Extract the [X, Y] coordinate from the center of the cell holding the provided text.  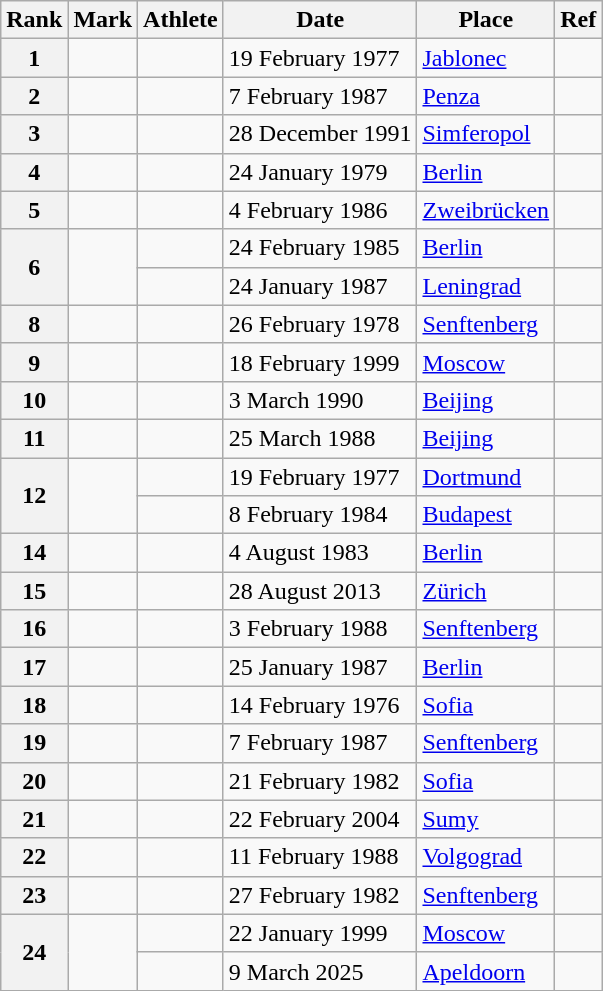
Jablonec [486, 58]
4 August 1983 [320, 553]
25 March 1988 [320, 438]
2 [34, 96]
19 [34, 743]
15 [34, 591]
Leningrad [486, 286]
10 [34, 400]
28 December 1991 [320, 134]
20 [34, 781]
9 [34, 362]
3 February 1988 [320, 629]
4 [34, 172]
11 February 1988 [320, 857]
24 January 1987 [320, 286]
28 August 2013 [320, 591]
3 [34, 134]
27 February 1982 [320, 895]
Date [320, 20]
11 [34, 438]
24 January 1979 [320, 172]
Athlete [181, 20]
Ref [578, 20]
26 February 1978 [320, 324]
24 [34, 952]
Penza [486, 96]
4 February 1986 [320, 210]
14 February 1976 [320, 705]
Zweibrücken [486, 210]
16 [34, 629]
24 February 1985 [320, 248]
8 February 1984 [320, 515]
12 [34, 496]
6 [34, 267]
17 [34, 667]
23 [34, 895]
14 [34, 553]
8 [34, 324]
25 January 1987 [320, 667]
22 [34, 857]
21 February 1982 [320, 781]
21 [34, 819]
Simferopol [486, 134]
9 March 2025 [320, 971]
Dortmund [486, 477]
18 [34, 705]
22 January 1999 [320, 933]
Rank [34, 20]
1 [34, 58]
Apeldoorn [486, 971]
18 February 1999 [320, 362]
Sumy [486, 819]
Mark [103, 20]
Volgograd [486, 857]
Place [486, 20]
22 February 2004 [320, 819]
3 March 1990 [320, 400]
Budapest [486, 515]
5 [34, 210]
Zürich [486, 591]
